Pinpoint the cell where the given text exists, returning its (X, Y) midpoint coordinate. 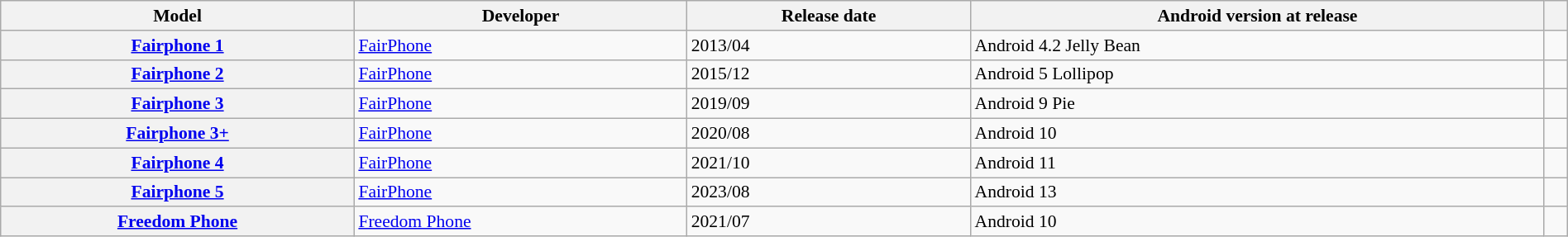
Fairphone 5 (178, 192)
Developer (520, 16)
Release date (829, 16)
Fairphone 3+ (178, 134)
Android 4.2 Jelly Bean (1258, 45)
Fairphone 4 (178, 163)
Model (178, 16)
2015/12 (829, 74)
Fairphone 2 (178, 74)
Fairphone 1 (178, 45)
Android 11 (1258, 163)
2021/10 (829, 163)
2020/08 (829, 134)
Android version at release (1258, 16)
2023/08 (829, 192)
2021/07 (829, 222)
Android 13 (1258, 192)
2013/04 (829, 45)
Android 5 Lollipop (1258, 74)
2019/09 (829, 104)
Android 9 Pie (1258, 104)
Fairphone 3 (178, 104)
